Find where the given text appears and provide that cell's center as (x, y) coordinate. 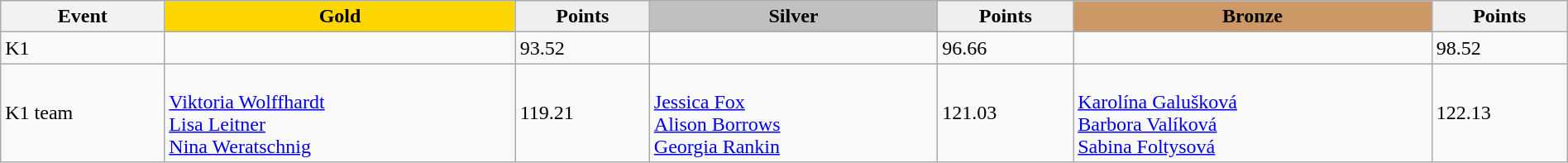
Gold (340, 17)
122.13 (1499, 113)
98.52 (1499, 48)
Viktoria WolffhardtLisa LeitnerNina Weratschnig (340, 113)
K1 team (83, 113)
Karolína GaluškováBarbora ValíkováSabina Foltysová (1252, 113)
Bronze (1252, 17)
Event (83, 17)
121.03 (1006, 113)
Silver (793, 17)
96.66 (1006, 48)
K1 (83, 48)
Jessica FoxAlison BorrowsGeorgia Rankin (793, 113)
93.52 (582, 48)
119.21 (582, 113)
